For the text-containing cell, return its midpoint in (X, Y) coordinate format. 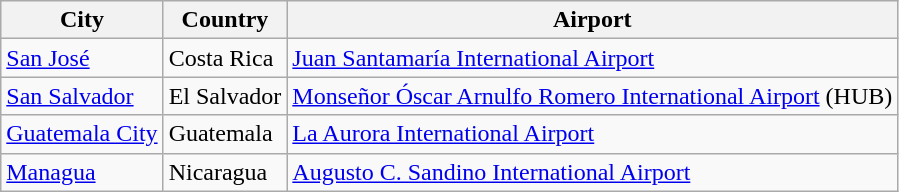
La Aurora International Airport (592, 134)
Guatemala (225, 134)
Monseñor Óscar Arnulfo Romero International Airport (HUB) (592, 96)
San José (82, 58)
Juan Santamaría International Airport (592, 58)
El Salvador (225, 96)
Nicaragua (225, 172)
Guatemala City (82, 134)
Augusto C. Sandino International Airport (592, 172)
Managua (82, 172)
Airport (592, 20)
San Salvador (82, 96)
Country (225, 20)
City (82, 20)
Costa Rica (225, 58)
